Return (x, y) of the center of cell containing provided text 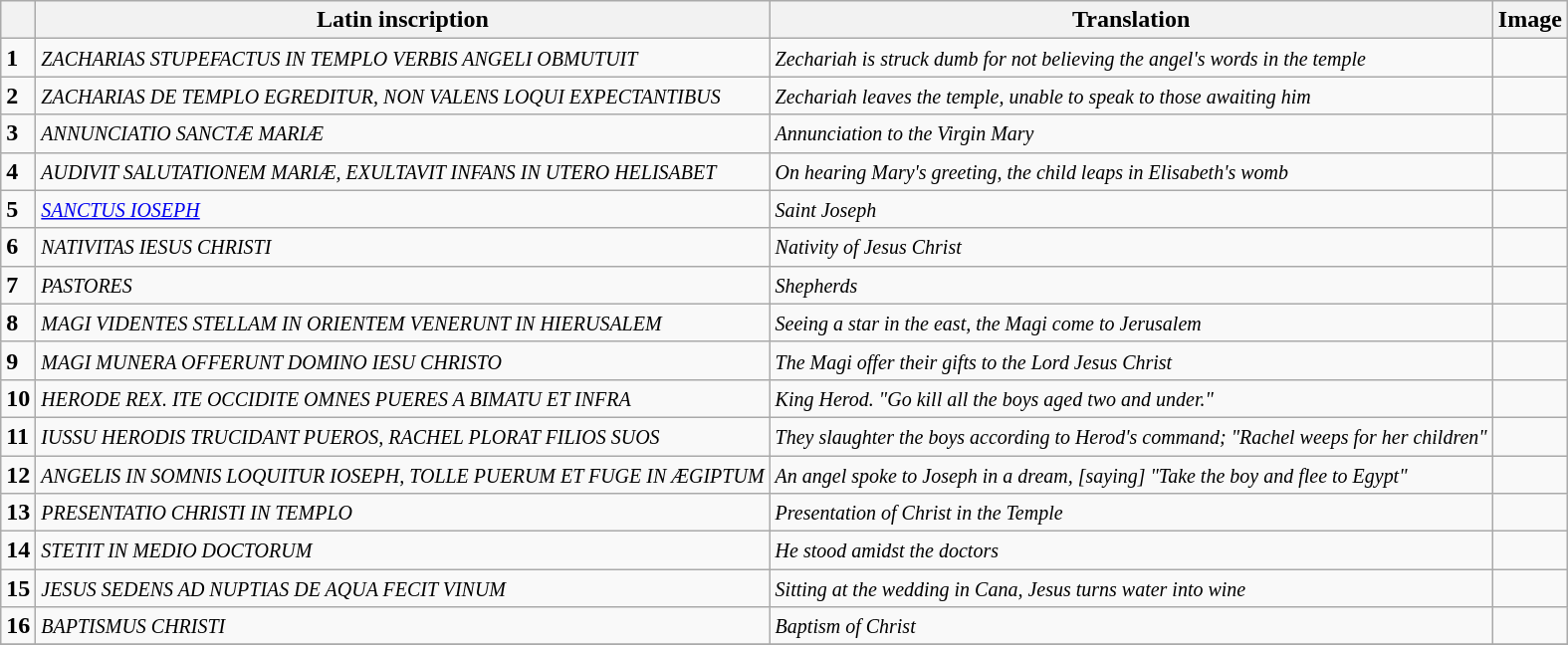
Presentation of Christ in the Temple (1131, 513)
NATIVITAS IESUS CHRISTI (402, 247)
15 (18, 588)
12 (18, 475)
2 (18, 96)
Latin inscription (402, 20)
King Herod. "Go kill all the boys aged two and under." (1131, 398)
STETIT IN MEDIO DOCTORUM (402, 550)
4 (18, 171)
He stood amidst the doctors (1131, 550)
ZACHARIAS DE TEMPLO EGREDITUR, NON VALENS LOQUI EXPECTANTIBUS (402, 96)
Sitting at the wedding in Cana, Jesus turns water into wine (1131, 588)
SANCTUS IOSEPH (402, 209)
8 (18, 322)
Translation (1131, 20)
Nativity of Jesus Christ (1131, 247)
The Magi offer their gifts to the Lord Jesus Christ (1131, 360)
Image (1529, 20)
PASTORES (402, 285)
5 (18, 209)
Shepherds (1131, 285)
Zechariah is struck dumb for not believing the angel's words in the temple (1131, 58)
6 (18, 247)
16 (18, 626)
14 (18, 550)
ANGELIS IN SOMNIS LOQUITUR IOSEPH, TOLLE PUERUM ET FUGE IN ÆGIPTUM (402, 475)
10 (18, 398)
Saint Joseph (1131, 209)
HERODE REX. ITE OCCIDITE OMNES PUERES A BIMATU ET INFRA (402, 398)
PRESENTATIO CHRISTI IN TEMPLO (402, 513)
An angel spoke to Joseph in a dream, [saying] "Take the boy and flee to Egypt" (1131, 475)
Seeing a star in the east, the Magi come to Jerusalem (1131, 322)
They slaughter the boys according to Herod's command; "Rachel weeps for her children" (1131, 436)
BAPTISMUS CHRISTI (402, 626)
Baptism of Christ (1131, 626)
AUDIVIT SALUTATIONEM MARIÆ, EXULTAVIT INFANS IN UTERO HELISABET (402, 171)
Zechariah leaves the temple, unable to speak to those awaiting him (1131, 96)
ZACHARIAS STUPEFACTUS IN TEMPLO VERBIS ANGELI OBMUTUIT (402, 58)
7 (18, 285)
JESUS SEDENS AD NUPTIAS DE AQUA FECIT VINUM (402, 588)
IUSSU HERODIS TRUCIDANT PUEROS, RACHEL PLORAT FILIOS SUOS (402, 436)
On hearing Mary's greeting, the child leaps in Elisabeth's womb (1131, 171)
3 (18, 133)
Annunciation to the Virgin Mary (1131, 133)
11 (18, 436)
MAGI MUNERA OFFERUNT DOMINO IESU CHRISTO (402, 360)
1 (18, 58)
MAGI VIDENTES STELLAM IN ORIENTEM VENERUNT IN HIERUSALEM (402, 322)
ANNUNCIATIO SANCTÆ MARIÆ (402, 133)
9 (18, 360)
13 (18, 513)
